Capture the cell that displays the provided text and extract its [x, y] central coordinate. 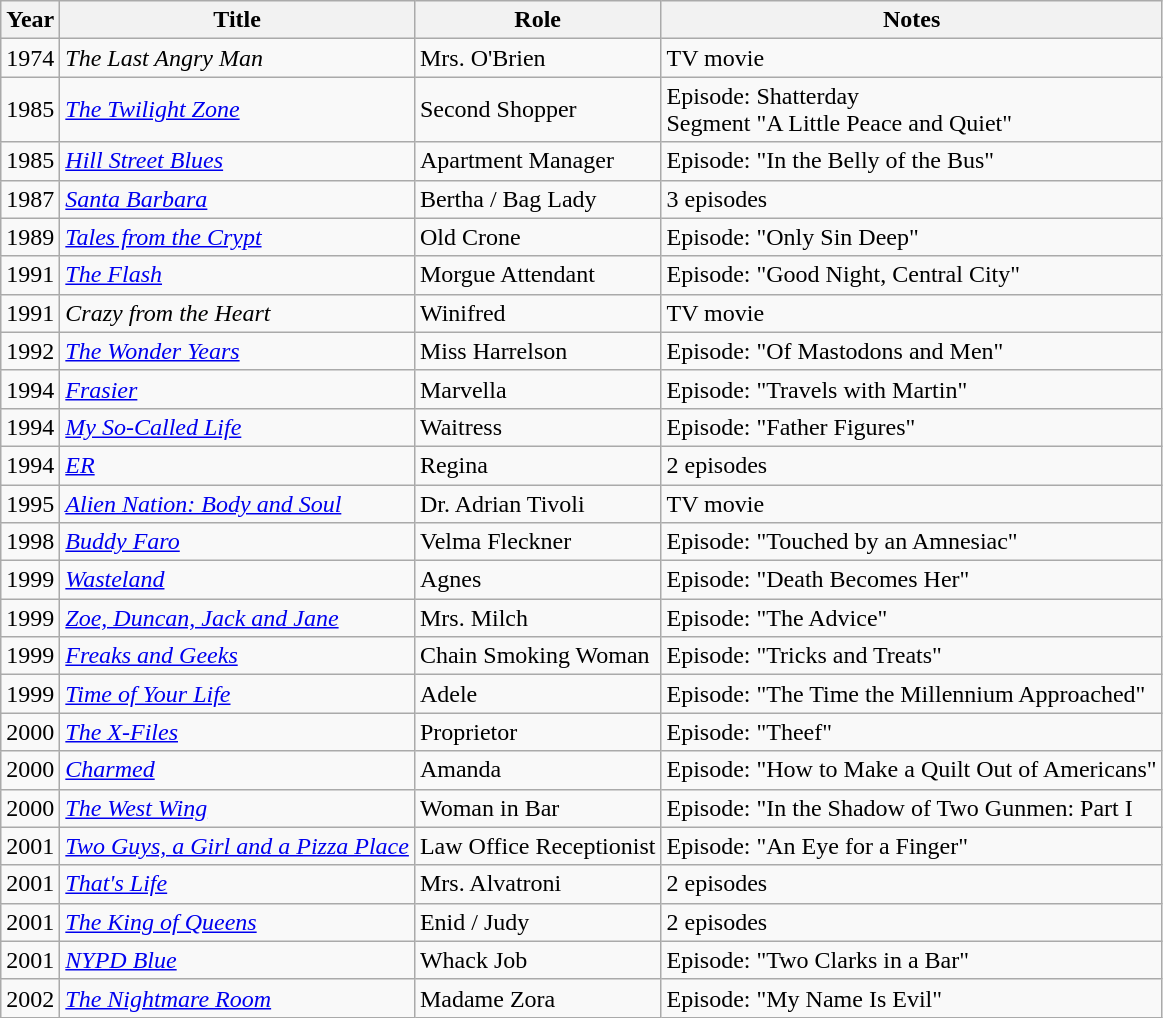
Episode: "Tricks and Treats" [912, 656]
The Nightmare Room [238, 998]
Crazy from the Heart [238, 313]
Episode: "Only Sin Deep" [912, 237]
Wasteland [238, 580]
Regina [538, 465]
The West Wing [238, 808]
Winifred [538, 313]
Role [538, 20]
Episode: "Two Clarks in a Bar" [912, 960]
Mrs. Alvatroni [538, 884]
Waitress [538, 427]
Year [30, 20]
The Last Angry Man [238, 58]
Bertha / Bag Lady [538, 199]
Alien Nation: Body and Soul [238, 503]
1989 [30, 237]
Adele [538, 694]
Episode: "Father Figures" [912, 427]
2002 [30, 998]
Madame Zora [538, 998]
Buddy Faro [238, 542]
Mrs. Milch [538, 618]
Episode: "The Advice" [912, 618]
Law Office Receptionist [538, 846]
Episode: "Good Night, Central City" [912, 275]
Miss Harrelson [538, 351]
1998 [30, 542]
Agnes [538, 580]
Mrs. O'Brien [538, 58]
1992 [30, 351]
That's Life [238, 884]
NYPD Blue [238, 960]
1987 [30, 199]
My So-Called Life [238, 427]
Episode: "An Eye for a Finger" [912, 846]
Freaks and Geeks [238, 656]
The Flash [238, 275]
Morgue Attendant [538, 275]
Proprietor [538, 732]
Frasier [238, 389]
Velma Fleckner [538, 542]
Whack Job [538, 960]
Chain Smoking Woman [538, 656]
Episode: "How to Make a Quilt Out of Americans" [912, 770]
The Twilight Zone [238, 110]
Apartment Manager [538, 161]
Woman in Bar [538, 808]
Episode: "Death Becomes Her" [912, 580]
Episode: "My Name Is Evil" [912, 998]
Charmed [238, 770]
Episode: "Theef" [912, 732]
Episode: "Travels with Martin" [912, 389]
Episode: "In the Shadow of Two Gunmen: Part I [912, 808]
ER [238, 465]
Tales from the Crypt [238, 237]
Episode: "In the Belly of the Bus" [912, 161]
Episode: ShatterdaySegment "A Little Peace and Quiet" [912, 110]
Dr. Adrian Tivoli [538, 503]
Episode: "The Time the Millennium Approached" [912, 694]
Two Guys, a Girl and a Pizza Place [238, 846]
1995 [30, 503]
3 episodes [912, 199]
Santa Barbara [238, 199]
Hill Street Blues [238, 161]
Notes [912, 20]
The King of Queens [238, 922]
The X-Files [238, 732]
Time of Your Life [238, 694]
Zoe, Duncan, Jack and Jane [238, 618]
Enid / Judy [538, 922]
Marvella [538, 389]
Old Crone [538, 237]
Episode: "Touched by an Amnesiac" [912, 542]
The Wonder Years [238, 351]
Episode: "Of Mastodons and Men" [912, 351]
1974 [30, 58]
Title [238, 20]
Amanda [538, 770]
Second Shopper [538, 110]
